Scan for the cell matching the given text and deliver its [x, y] coordinate at center. 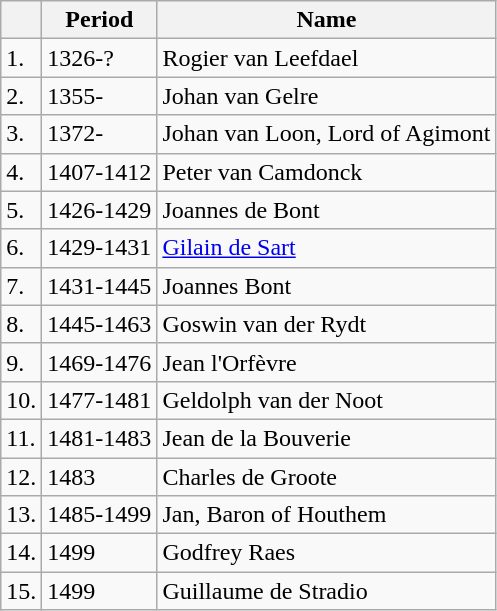
1445-1463 [100, 324]
Geldolph van der Noot [326, 400]
1485-1499 [100, 515]
Jan, Baron of Houthem [326, 515]
1431-1445 [100, 286]
Jean l'Orfèvre [326, 362]
15. [22, 591]
7. [22, 286]
Joannes Bont [326, 286]
Rogier van Leefdael [326, 58]
9. [22, 362]
Guillaume de Stradio [326, 591]
Goswin van der Rydt [326, 324]
13. [22, 515]
Peter van Camdonck [326, 172]
1372- [100, 134]
3. [22, 134]
Godfrey Raes [326, 553]
5. [22, 210]
1355- [100, 96]
14. [22, 553]
6. [22, 248]
Joannes de Bont [326, 210]
11. [22, 438]
Jean de la Bouverie [326, 438]
8. [22, 324]
1326-? [100, 58]
2. [22, 96]
1429-1431 [100, 248]
Name [326, 20]
12. [22, 477]
1. [22, 58]
1469-1476 [100, 362]
1483 [100, 477]
Johan van Loon, Lord of Agimont [326, 134]
1407-1412 [100, 172]
1426-1429 [100, 210]
10. [22, 400]
4. [22, 172]
1481-1483 [100, 438]
Charles de Groote [326, 477]
Johan van Gelre [326, 96]
Period [100, 20]
Gilain de Sart [326, 248]
1477-1481 [100, 400]
